Capture the cell that displays the provided text and extract its [X, Y] central coordinate. 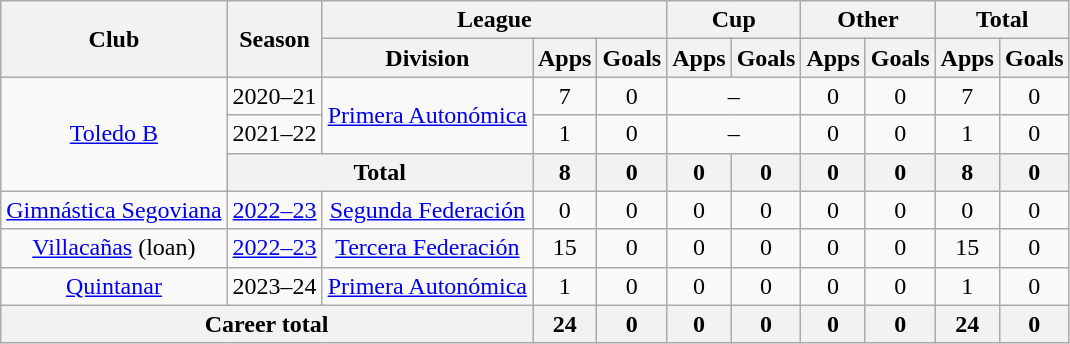
Quintanar [114, 286]
2023–24 [274, 286]
Segunda Federación [427, 210]
Season [274, 39]
League [494, 20]
Villacañas (loan) [114, 248]
2020–21 [274, 96]
Cup [734, 20]
2021–22 [274, 134]
Other [868, 20]
Tercera Federación [427, 248]
Club [114, 39]
Gimnástica Segoviana [114, 210]
Division [427, 58]
Toledo B [114, 134]
Career total [267, 324]
